Pinpoint the cell where the given text exists, returning its (X, Y) midpoint coordinate. 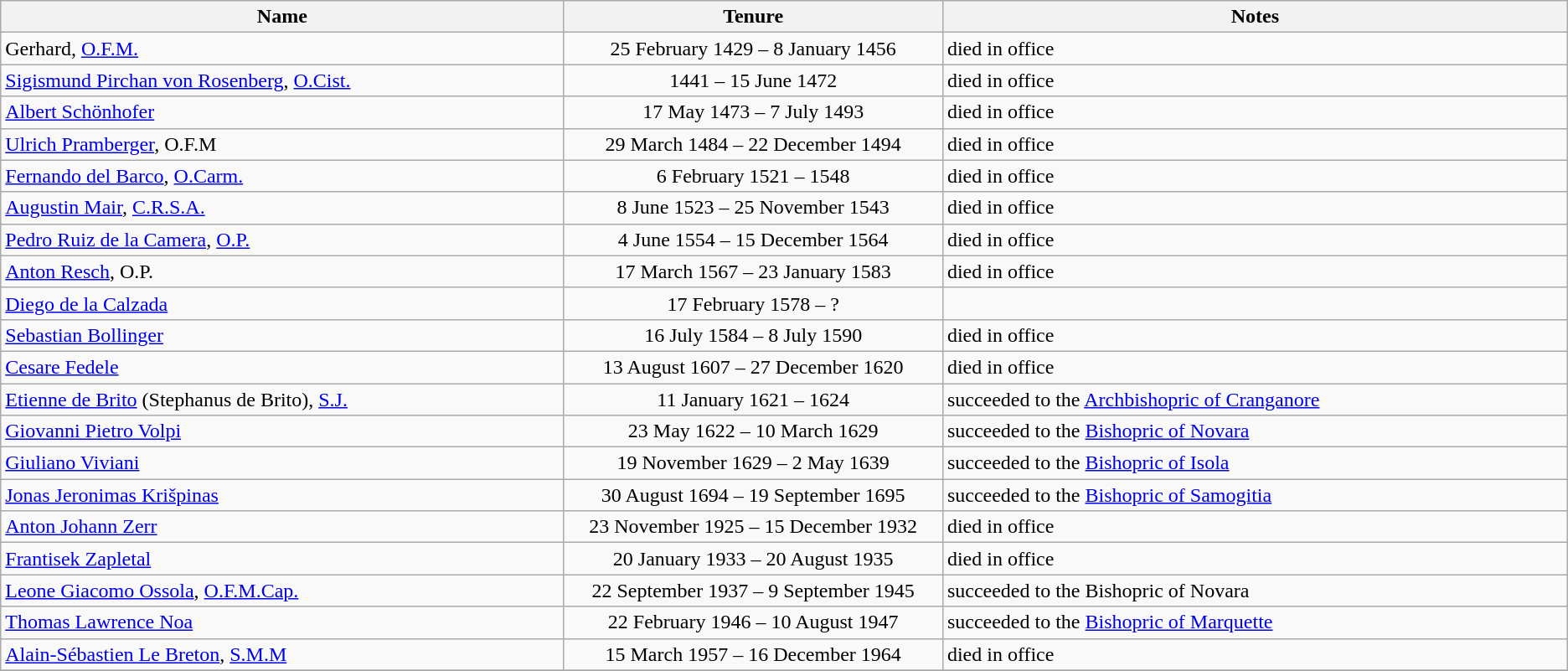
Diego de la Calzada (282, 303)
succeeded to the Bishopric of Marquette (1255, 622)
succeeded to the Bishopric of Isola (1255, 463)
Ulrich Pramberger, O.F.M (282, 144)
6 February 1521 – 1548 (753, 176)
4 June 1554 – 15 December 1564 (753, 240)
Cesare Fedele (282, 367)
Thomas Lawrence Noa (282, 622)
Anton Johann Zerr (282, 527)
16 July 1584 – 8 July 1590 (753, 335)
20 January 1933 – 20 August 1935 (753, 559)
Alain-Sébastien Le Breton, S.M.M (282, 654)
Giuliano Viviani (282, 463)
1441 – 15 June 1472 (753, 80)
17 March 1567 – 23 January 1583 (753, 271)
Albert Schönhofer (282, 112)
Sigismund Pirchan von Rosenberg, O.Cist. (282, 80)
Giovanni Pietro Volpi (282, 431)
Jonas Jeronimas Krišpinas (282, 495)
Name (282, 17)
22 September 1937 – 9 September 1945 (753, 591)
Anton Resch, O.P. (282, 271)
Sebastian Bollinger (282, 335)
17 February 1578 – ? (753, 303)
25 February 1429 – 8 January 1456 (753, 49)
23 November 1925 – 15 December 1932 (753, 527)
19 November 1629 – 2 May 1639 (753, 463)
Leone Giacomo Ossola, O.F.M.Cap. (282, 591)
17 May 1473 – 7 July 1493 (753, 112)
22 February 1946 – 10 August 1947 (753, 622)
Pedro Ruiz de la Camera, O.P. (282, 240)
11 January 1621 – 1624 (753, 400)
30 August 1694 – 19 September 1695 (753, 495)
Etienne de Brito (Stephanus de Brito), S.J. (282, 400)
Gerhard, O.F.M. (282, 49)
8 June 1523 – 25 November 1543 (753, 208)
13 August 1607 – 27 December 1620 (753, 367)
29 March 1484 – 22 December 1494 (753, 144)
succeeded to the Bishopric of Samogitia (1255, 495)
Frantisek Zapletal (282, 559)
23 May 1622 – 10 March 1629 (753, 431)
15 March 1957 – 16 December 1964 (753, 654)
Tenure (753, 17)
Augustin Mair, C.R.S.A. (282, 208)
Fernando del Barco, O.Carm. (282, 176)
Notes (1255, 17)
succeeded to the Archbishopric of Cranganore (1255, 400)
